Return [X, Y] of the center of cell containing provided text 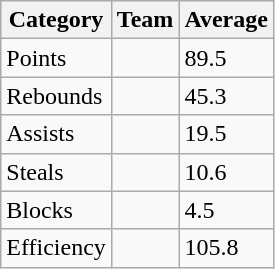
Rebounds [56, 96]
Steals [56, 172]
89.5 [226, 58]
Efficiency [56, 248]
19.5 [226, 134]
Average [226, 20]
Blocks [56, 210]
Team [145, 20]
Points [56, 58]
10.6 [226, 172]
Category [56, 20]
45.3 [226, 96]
4.5 [226, 210]
105.8 [226, 248]
Assists [56, 134]
